Detect which cell encompasses the target text, then output its (X, Y) center coordinate. 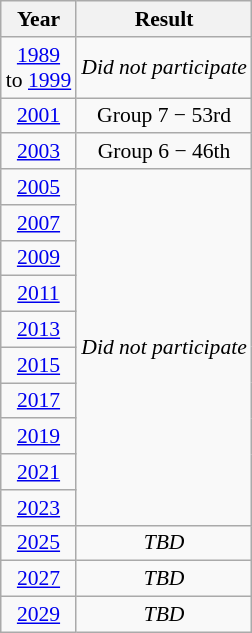
2025 (38, 543)
2015 (38, 365)
1989to 1999 (38, 68)
2001 (38, 116)
2017 (38, 401)
2029 (38, 615)
Result (164, 19)
Group 7 − 53rd (164, 116)
2009 (38, 258)
2003 (38, 152)
2005 (38, 187)
2019 (38, 437)
Group 6 − 46th (164, 152)
2011 (38, 294)
2021 (38, 472)
2027 (38, 579)
2013 (38, 330)
2007 (38, 223)
2023 (38, 508)
Year (38, 19)
